From the cell containing the given text, extract its center point as [x, y] coordinate. 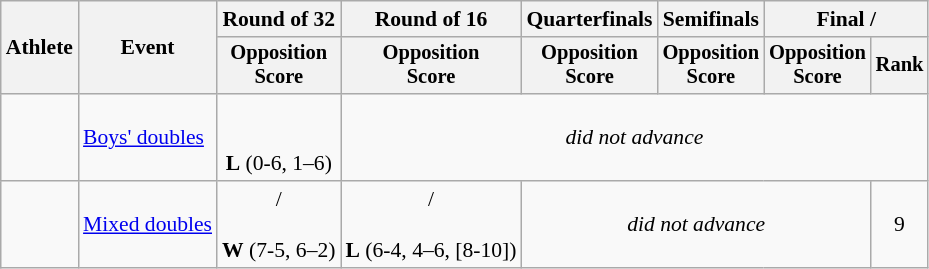
Semifinals [712, 19]
L (0-6, 1–6) [278, 138]
Event [148, 48]
Athlete [40, 48]
/W (7-5, 6–2) [278, 224]
/L (6-4, 4–6, [8-10]) [430, 224]
Rank [900, 66]
Boys' doubles [148, 138]
Mixed doubles [148, 224]
9 [900, 224]
Round of 32 [278, 19]
Round of 16 [430, 19]
Final / [846, 19]
Quarterfinals [590, 19]
